Pinpoint the cell where the given text exists, returning its (X, Y) midpoint coordinate. 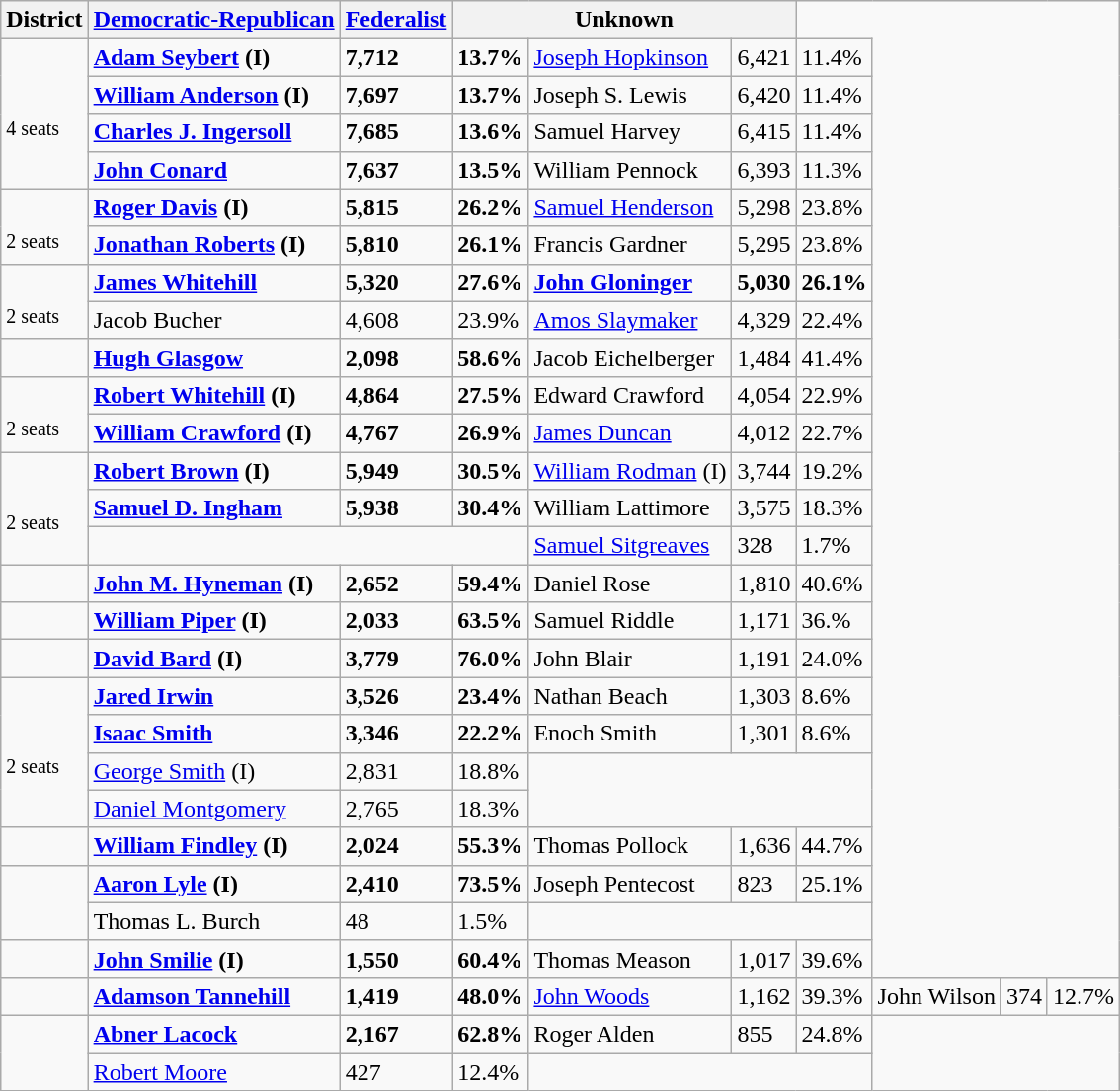
1,419 (396, 996)
76.0% (490, 659)
12.4% (490, 1071)
2,652 (396, 584)
Roger Alden (630, 1034)
District (44, 20)
John Smilie (I) (213, 959)
7,697 (396, 95)
William Lattimore (630, 508)
5,949 (396, 471)
Amos Slaymaker (630, 320)
22.7% (834, 432)
Enoch Smith (630, 734)
David Bard (I) (213, 659)
1.7% (834, 546)
John Woods (630, 996)
William Rodman (I) (630, 471)
4 seats (44, 114)
48 (396, 921)
1,162 (764, 996)
1,017 (764, 959)
25.1% (834, 884)
13.6% (490, 132)
5,030 (764, 282)
374 (1023, 996)
Samuel Henderson (630, 207)
22.4% (834, 320)
6,420 (764, 95)
Joseph Pentecost (630, 884)
58.6% (490, 357)
Nathan Beach (630, 696)
63.5% (490, 621)
John Conard (213, 170)
Robert Moore (213, 1071)
5,295 (764, 245)
William Pennock (630, 170)
Thomas Meason (630, 959)
Roger Davis (I) (213, 207)
11.3% (834, 170)
Adam Seybert (I) (213, 57)
2,765 (396, 809)
John Wilson (936, 996)
22.2% (490, 734)
Hugh Glasgow (213, 357)
William Piper (I) (213, 621)
Isaac Smith (213, 734)
41.4% (834, 357)
Thomas L. Burch (213, 921)
44.7% (834, 846)
Thomas Pollock (630, 846)
Federalist (396, 20)
Robert Whitehill (I) (213, 395)
48.0% (490, 996)
1,636 (764, 846)
Daniel Rose (630, 584)
Robert Brown (I) (213, 471)
William Crawford (I) (213, 432)
26.2% (490, 207)
1,191 (764, 659)
18.8% (490, 771)
1.5% (490, 921)
27.6% (490, 282)
2,831 (396, 771)
3,526 (396, 696)
Adamson Tannehill (213, 996)
John M. Hyneman (I) (213, 584)
William Anderson (I) (213, 95)
William Findley (I) (213, 846)
23.4% (490, 696)
3,744 (764, 471)
27.5% (490, 395)
62.8% (490, 1034)
George Smith (I) (213, 771)
1,810 (764, 584)
13.5% (490, 170)
6,393 (764, 170)
5,810 (396, 245)
4,767 (396, 432)
Edward Crawford (630, 395)
22.9% (834, 395)
24.8% (834, 1034)
3,575 (764, 508)
427 (396, 1071)
328 (764, 546)
Jacob Eichelberger (630, 357)
1,303 (764, 696)
59.4% (490, 584)
7,685 (396, 132)
1,171 (764, 621)
5,815 (396, 207)
7,712 (396, 57)
30.4% (490, 508)
60.4% (490, 959)
2,167 (396, 1034)
James Duncan (630, 432)
Joseph S. Lewis (630, 95)
23.9% (490, 320)
John Blair (630, 659)
4,864 (396, 395)
Jared Irwin (213, 696)
2,410 (396, 884)
5,320 (396, 282)
5,938 (396, 508)
Abner Lacock (213, 1034)
4,054 (764, 395)
John Gloninger (630, 282)
Aaron Lyle (I) (213, 884)
855 (764, 1034)
4,329 (764, 320)
5,298 (764, 207)
Samuel Riddle (630, 621)
4,012 (764, 432)
Samuel Harvey (630, 132)
39.3% (834, 996)
55.3% (490, 846)
2,033 (396, 621)
6,415 (764, 132)
Samuel Sitgreaves (630, 546)
3,779 (396, 659)
Daniel Montgomery (213, 809)
Jacob Bucher (213, 320)
26.9% (490, 432)
3,346 (396, 734)
1,484 (764, 357)
823 (764, 884)
39.6% (834, 959)
73.5% (490, 884)
1,301 (764, 734)
James Whitehill (213, 282)
30.5% (490, 471)
19.2% (834, 471)
Unknown (624, 20)
24.0% (834, 659)
2,024 (396, 846)
12.7% (1082, 996)
Joseph Hopkinson (630, 57)
Charles J. Ingersoll (213, 132)
Democratic-Republican (213, 20)
4,608 (396, 320)
Jonathan Roberts (I) (213, 245)
6,421 (764, 57)
1,550 (396, 959)
Francis Gardner (630, 245)
2,098 (396, 357)
Samuel D. Ingham (213, 508)
36.% (834, 621)
40.6% (834, 584)
7,637 (396, 170)
